Identify which cell holds the provided text, then report its [X, Y] central coordinate. 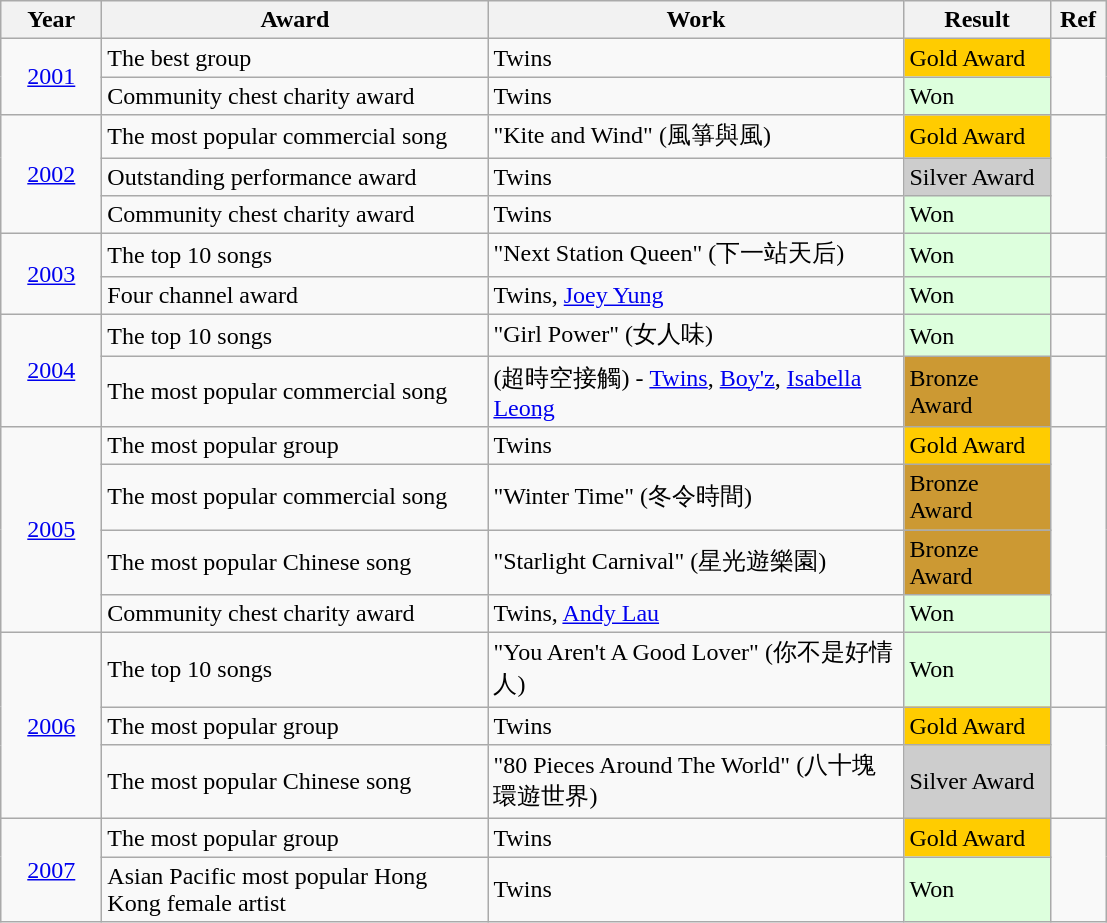
2005 [52, 529]
"Winter Time" (冬令時間) [696, 496]
Work [696, 20]
"Starlight Carnival" (星光遊樂園) [696, 562]
Twins, Andy Lau [696, 614]
Asian Pacific most popular Hong Kong female artist [295, 890]
Outstanding performance award [295, 177]
2002 [52, 174]
The best group [295, 58]
2006 [52, 726]
"You Aren't A Good Lover" (你不是好情人) [696, 670]
(超時空接觸) - Twins, Boy'z, Isabella Leong [696, 392]
Twins, Joey Yung [696, 295]
2001 [52, 77]
Ref [1078, 20]
"Girl Power" (女人味) [696, 336]
2003 [52, 274]
2007 [52, 870]
Four channel award [295, 295]
"Kite and Wind" (風箏與風) [696, 136]
"Next Station Queen" (下一站天后) [696, 256]
Year [52, 20]
Result [977, 20]
2004 [52, 370]
Award [295, 20]
"80 Pieces Around The World" (八十塊環遊世界) [696, 782]
